Search for the cell housing the specified text and yield its [x, y] center coordinate. 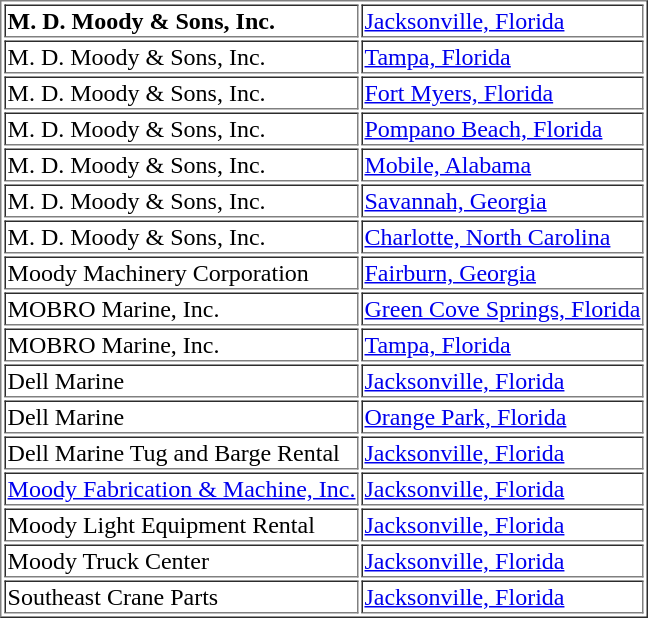
Southeast Crane Parts [182, 596]
Savannah, Georgia [502, 200]
Fort Myers, Florida [502, 92]
Moody Truck Center [182, 560]
Green Cove Springs, Florida [502, 308]
Dell Marine Tug and Barge Rental [182, 452]
Fairburn, Georgia [502, 272]
Moody Light Equipment Rental [182, 524]
Charlotte, North Carolina [502, 236]
Pompano Beach, Florida [502, 128]
Moody Machinery Corporation [182, 272]
Mobile, Alabama [502, 164]
Moody Fabrication & Machine, Inc. [182, 488]
Orange Park, Florida [502, 416]
